Provide the [X, Y] coordinate of the cell's center where the given text is located.  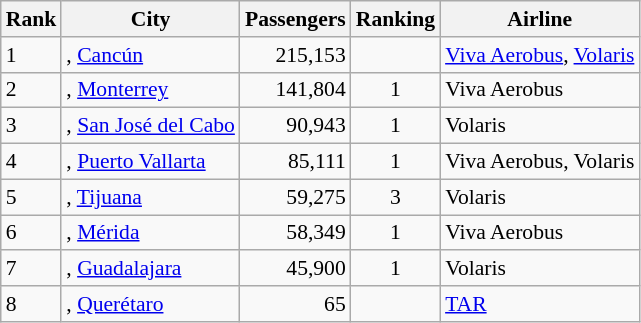
, Mérida [150, 233]
5 [32, 197]
4 [32, 162]
45,900 [296, 269]
Rank [32, 19]
7 [32, 269]
, Monterrey [150, 90]
141,804 [296, 90]
Ranking [396, 19]
, Querétaro [150, 304]
90,943 [296, 126]
, Cancún [150, 55]
215,153 [296, 55]
8 [32, 304]
, Tijuana [150, 197]
6 [32, 233]
59,275 [296, 197]
TAR [540, 304]
2 [32, 90]
65 [296, 304]
, Guadalajara [150, 269]
, Puerto Vallarta [150, 162]
58,349 [296, 233]
, San José del Cabo [150, 126]
85,111 [296, 162]
Airline [540, 19]
Passengers [296, 19]
City [150, 19]
